Identify which cell holds the provided text, then report its (X, Y) central coordinate. 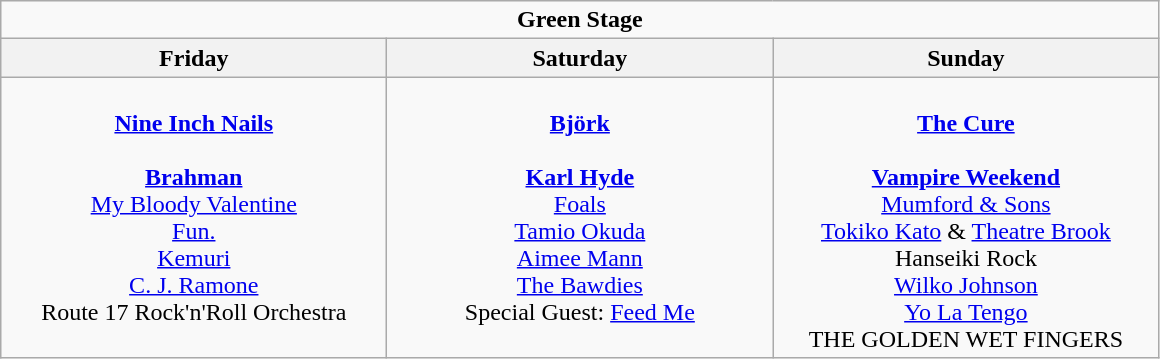
The Cure Vampire Weekend Mumford & Sons Tokiko Kato & Theatre Brook Hanseiki Rock Wilko Johnson Yo La Tengo THE GOLDEN WET FINGERS (966, 218)
Nine Inch Nails Brahman My Bloody Valentine Fun. Kemuri C. J. Ramone Route 17 Rock'n'Roll Orchestra (194, 218)
Green Stage (580, 20)
Sunday (966, 58)
Saturday (580, 58)
Friday (194, 58)
Björk Karl Hyde Foals Tamio Okuda Aimee Mann The Bawdies Special Guest: Feed Me (580, 218)
